Determine the [X, Y] coordinate at the center of the cell enclosing the given text.  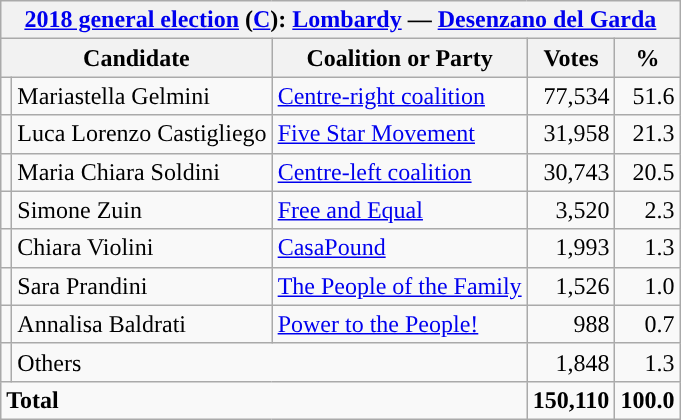
Chiara Violini [142, 248]
Sara Prandini [142, 286]
1.0 [648, 286]
Five Star Movement [400, 134]
2018 general election (C): Lombardy — Desenzano del Garda [340, 20]
% [648, 58]
100.0 [648, 400]
Others [270, 362]
77,534 [571, 96]
Power to the People! [400, 324]
3,520 [571, 210]
Candidate [136, 58]
150,110 [571, 400]
2.3 [648, 210]
20.5 [648, 172]
Coalition or Party [400, 58]
Centre-left coalition [400, 172]
CasaPound [400, 248]
Total [264, 400]
Luca Lorenzo Castigliego [142, 134]
30,743 [571, 172]
Free and Equal [400, 210]
1,526 [571, 286]
Simone Zuin [142, 210]
988 [571, 324]
51.6 [648, 96]
0.7 [648, 324]
Annalisa Baldrati [142, 324]
Mariastella Gelmini [142, 96]
1,993 [571, 248]
21.3 [648, 134]
The People of the Family [400, 286]
1,848 [571, 362]
Maria Chiara Soldini [142, 172]
Centre-right coalition [400, 96]
Votes [571, 58]
31,958 [571, 134]
